Capture the cell that displays the provided text and extract its (X, Y) central coordinate. 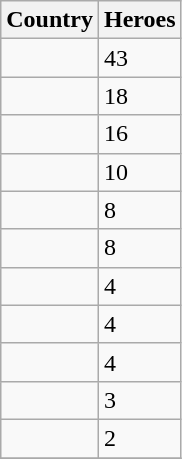
Heroes (140, 20)
3 (140, 400)
18 (140, 96)
16 (140, 134)
Country (50, 20)
2 (140, 438)
10 (140, 172)
43 (140, 58)
